Determine the [X, Y] coordinate at the center of the cell enclosing the given text.  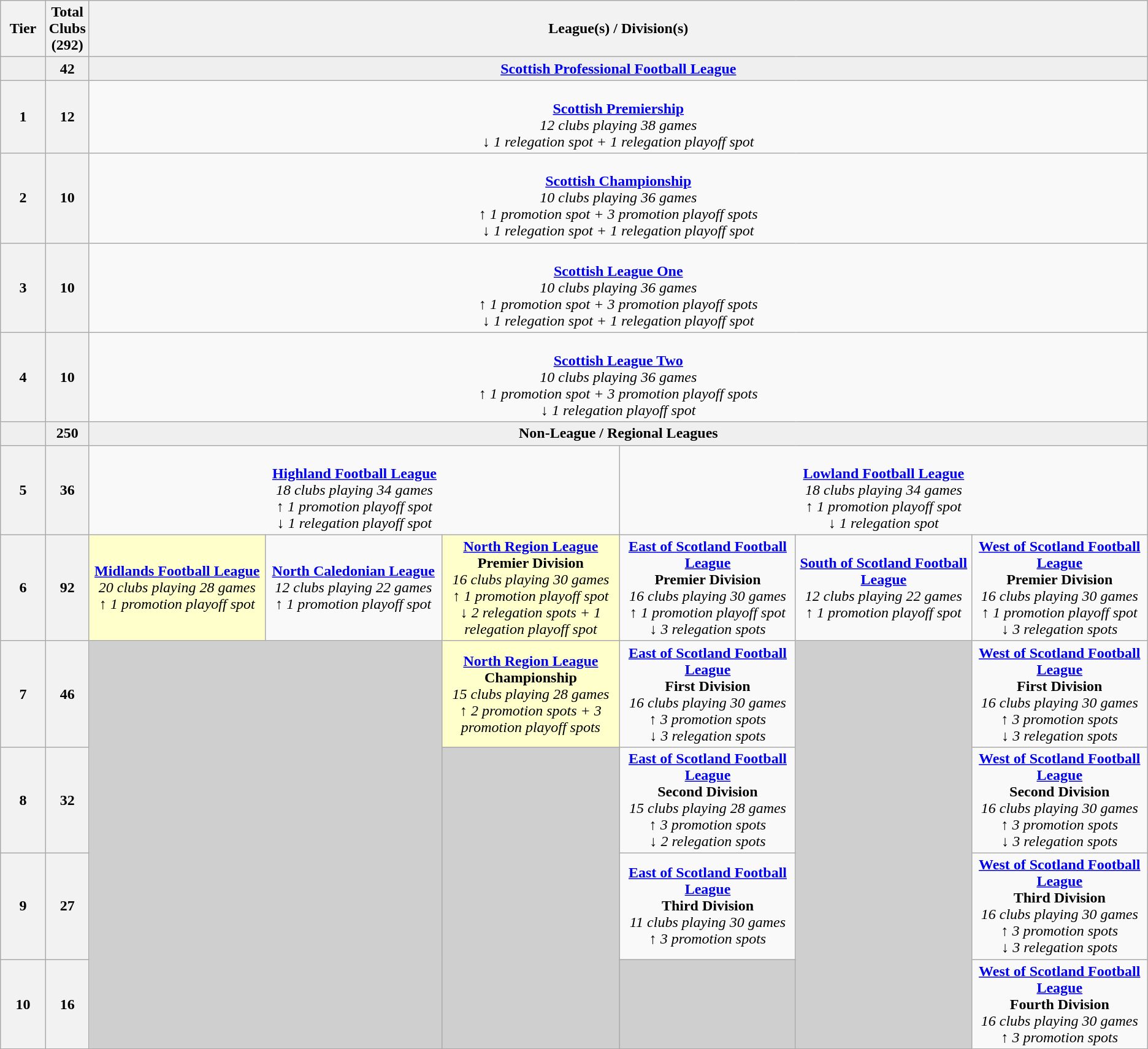
South of Scotland Football League12 clubs playing 22 games ↑ 1 promotion playoff spot [883, 587]
4 [23, 377]
Lowland Football League 18 clubs playing 34 games ↑ 1 promotion playoff spot ↓ 1 relegation spot [884, 490]
6 [23, 587]
Non-League / Regional Leagues [618, 433]
Scottish Premiership 12 clubs playing 38 games ↓ 1 relegation spot + 1 relegation playoff spot [618, 116]
32 [67, 799]
9 [23, 906]
League(s) / Division(s) [618, 29]
West of Scotland Football League Second Division16 clubs playing 30 games ↑ 3 promotion spots ↓ 3 relegation spots [1060, 799]
12 [67, 116]
North Region League Premier Division16 clubs playing 30 games ↑ 1 promotion playoff spot ↓ 2 relegation spots + 1 relegation playoff spot [530, 587]
West of Scotland Football League Premier Division16 clubs playing 30 games ↑ 1 promotion playoff spot ↓ 3 relegation spots [1060, 587]
East of Scotland Football League Second Division15 clubs playing 28 games ↑ 3 promotion spots ↓ 2 relegation spots [708, 799]
8 [23, 799]
42 [67, 69]
West of Scotland Football League Fourth Division16 clubs playing 30 games ↑ 3 promotion spots [1060, 1004]
1 [23, 116]
West of Scotland Football League Third Division16 clubs playing 30 games ↑ 3 promotion spots ↓ 3 relegation spots [1060, 906]
16 [67, 1004]
East of Scotland Football LeagueThird Division11 clubs playing 30 games ↑ 3 promotion spots [708, 906]
West of Scotland Football League First Division16 clubs playing 30 games ↑ 3 promotion spots ↓ 3 relegation spots [1060, 694]
North Region League Championship15 clubs playing 28 games ↑ 2 promotion spots + 3 promotion playoff spots [530, 694]
East of Scotland Football League Premier Division16 clubs playing 30 games ↑ 1 promotion playoff spot ↓ 3 relegation spots [708, 587]
92 [67, 587]
3 [23, 288]
East of Scotland Football League First Division16 clubs playing 30 games ↑ 3 promotion spots ↓ 3 relegation spots [708, 694]
Highland Football League 18 clubs playing 34 games ↑ 1 promotion playoff spot ↓ 1 relegation playoff spot [354, 490]
Scottish Professional Football League [618, 69]
Tier [23, 29]
46 [67, 694]
7 [23, 694]
Scottish League Two 10 clubs playing 36 games ↑ 1 promotion spot + 3 promotion playoff spots ↓ 1 relegation playoff spot [618, 377]
36 [67, 490]
Total Clubs (292) [67, 29]
27 [67, 906]
Scottish Championship 10 clubs playing 36 games ↑ 1 promotion spot + 3 promotion playoff spots ↓ 1 relegation spot + 1 relegation playoff spot [618, 198]
Scottish League One 10 clubs playing 36 games ↑ 1 promotion spot + 3 promotion playoff spots ↓ 1 relegation spot + 1 relegation playoff spot [618, 288]
Midlands Football League20 clubs playing 28 games ↑ 1 promotion playoff spot [177, 587]
North Caledonian League12 clubs playing 22 games ↑ 1 promotion playoff spot [353, 587]
2 [23, 198]
250 [67, 433]
5 [23, 490]
